Scan for the cell matching the given text and deliver its (x, y) coordinate at center. 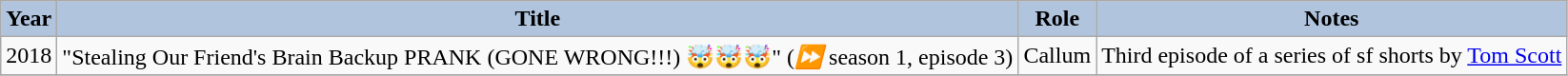
Title (537, 19)
Role (1057, 19)
Callum (1057, 56)
Year (29, 19)
Notes (1332, 19)
2018 (29, 56)
Third episode of a series of sf shorts by Tom Scott (1332, 56)
"Stealing Our Friend's Brain Backup PRANK (GONE WRONG!!!) 🤯🤯🤯" (⏩ season 1, episode 3) (537, 56)
